Return the [X, Y] coordinate for the center point of the cell that contains the specified text.  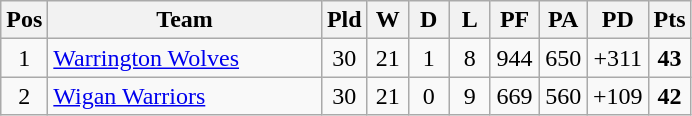
8 [470, 58]
43 [670, 58]
L [470, 20]
944 [514, 58]
2 [24, 96]
Pld [344, 20]
Warrington Wolves [185, 58]
9 [470, 96]
+109 [618, 96]
669 [514, 96]
Team [185, 20]
PD [618, 20]
PF [514, 20]
560 [564, 96]
+311 [618, 58]
Pts [670, 20]
PA [564, 20]
W [388, 20]
0 [428, 96]
42 [670, 96]
Pos [24, 20]
D [428, 20]
Wigan Warriors [185, 96]
650 [564, 58]
